Identify which cell holds the provided text, then report its [x, y] central coordinate. 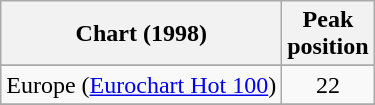
Chart (1998) [142, 34]
Peakposition [328, 34]
Europe (Eurochart Hot 100) [142, 85]
22 [328, 85]
